Output the (X, Y) coordinate of the center of the cell containing the given text.  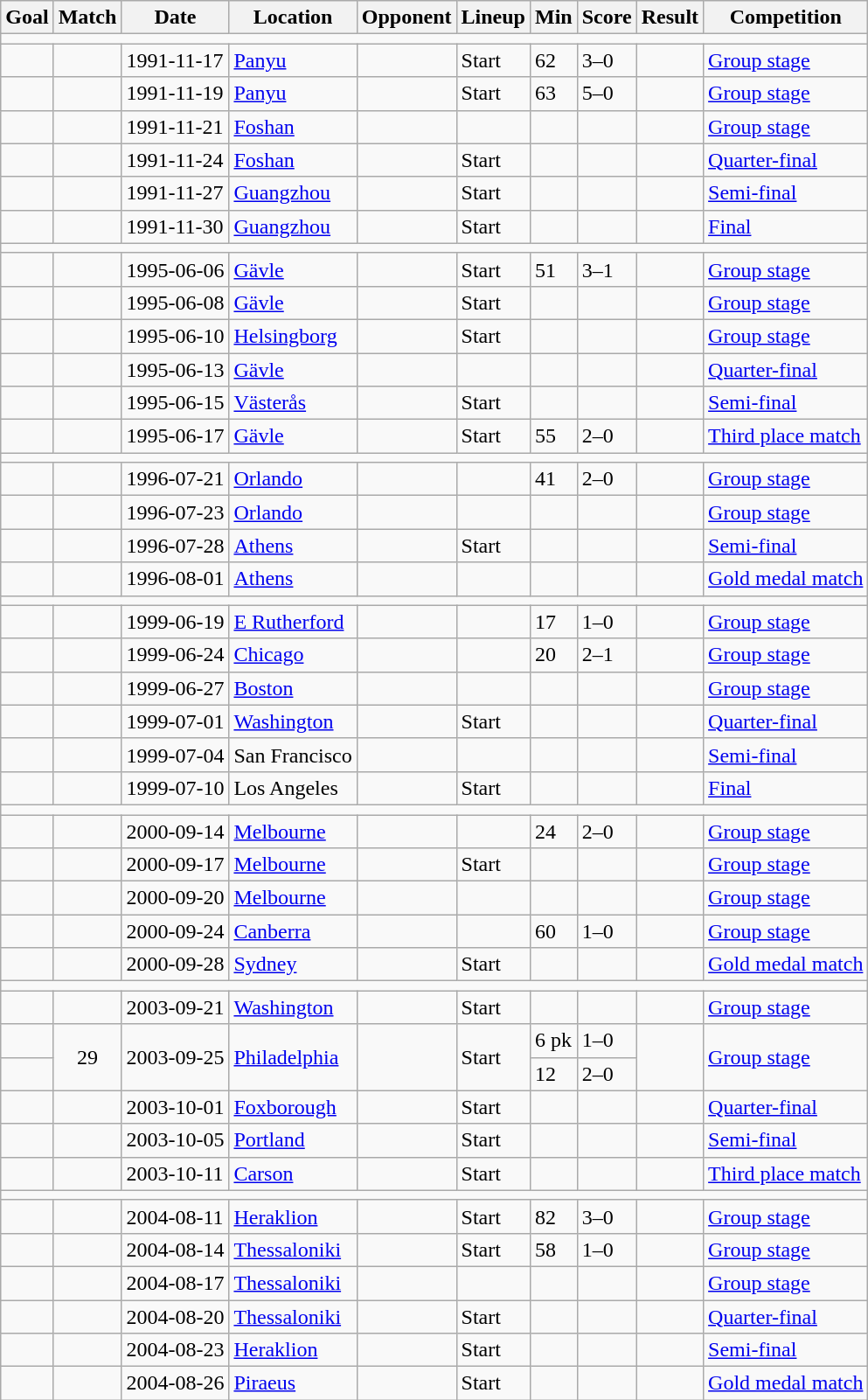
Lineup (493, 17)
Chicago (293, 655)
Philadelphia (293, 1057)
17 (553, 622)
Piraeus (293, 1383)
1995-06-17 (175, 436)
Los Angeles (293, 788)
2000-09-24 (175, 931)
1995-06-08 (175, 303)
Date (175, 17)
1991-11-17 (175, 60)
Helsingborg (293, 336)
1996-07-23 (175, 512)
2004-08-23 (175, 1350)
Opponent (406, 17)
24 (553, 832)
20 (553, 655)
Carson (293, 1174)
60 (553, 931)
Sydney (293, 965)
Competition (786, 17)
2004-08-20 (175, 1316)
55 (553, 436)
3–1 (607, 269)
2004-08-14 (175, 1250)
1991-11-21 (175, 127)
Score (607, 17)
Portland (293, 1140)
2000-09-14 (175, 832)
5–0 (607, 94)
2000-09-28 (175, 965)
Match (87, 17)
62 (553, 60)
Västerås (293, 403)
San Francisco (293, 755)
Goal (27, 17)
12 (553, 1074)
1999-06-19 (175, 622)
2004-08-17 (175, 1283)
1991-11-19 (175, 94)
2000-09-20 (175, 898)
63 (553, 94)
1995-06-06 (175, 269)
Location (293, 17)
58 (553, 1250)
51 (553, 269)
Result (670, 17)
Foxborough (293, 1107)
1995-06-13 (175, 370)
1996-07-21 (175, 479)
29 (87, 1057)
Canberra (293, 931)
1991-11-30 (175, 226)
82 (553, 1216)
1999-07-01 (175, 721)
2004-08-11 (175, 1216)
2003-10-05 (175, 1140)
1996-07-28 (175, 546)
2003-10-01 (175, 1107)
2–1 (607, 655)
1991-11-27 (175, 193)
2000-09-17 (175, 865)
1991-11-24 (175, 160)
2003-09-25 (175, 1057)
1999-06-24 (175, 655)
1995-06-15 (175, 403)
41 (553, 479)
1996-08-01 (175, 579)
Min (553, 17)
6 pk (553, 1041)
E Rutherford (293, 622)
1999-06-27 (175, 688)
2004-08-26 (175, 1383)
2003-09-21 (175, 1007)
1999-07-10 (175, 788)
2003-10-11 (175, 1174)
1999-07-04 (175, 755)
1995-06-10 (175, 336)
Boston (293, 688)
